From the cell containing the given text, extract its center point as [x, y] coordinate. 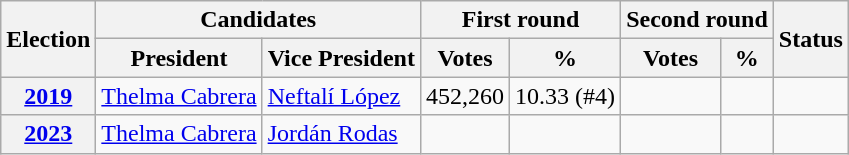
10.33 (#4) [566, 96]
2019 [48, 96]
Second round [698, 20]
First round [520, 20]
Vice President [341, 58]
452,260 [464, 96]
Jordán Rodas [341, 134]
President [179, 58]
Election [48, 39]
Neftalí López [341, 96]
2023 [48, 134]
Status [810, 39]
Candidates [258, 20]
